From the cell containing the given text, extract its center point as (X, Y) coordinate. 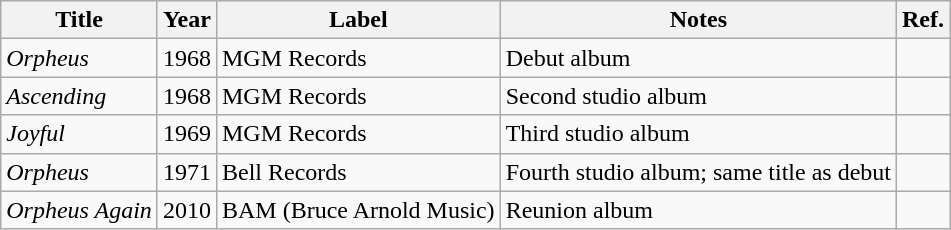
Ascending (80, 96)
1969 (186, 134)
Title (80, 20)
Debut album (698, 58)
Bell Records (358, 172)
2010 (186, 210)
Third studio album (698, 134)
Second studio album (698, 96)
Year (186, 20)
Notes (698, 20)
Joyful (80, 134)
Label (358, 20)
Fourth studio album; same title as debut (698, 172)
Reunion album (698, 210)
BAM (Bruce Arnold Music) (358, 210)
Orpheus Again (80, 210)
Ref. (924, 20)
1971 (186, 172)
